Identify which cell holds the provided text, then report its (x, y) central coordinate. 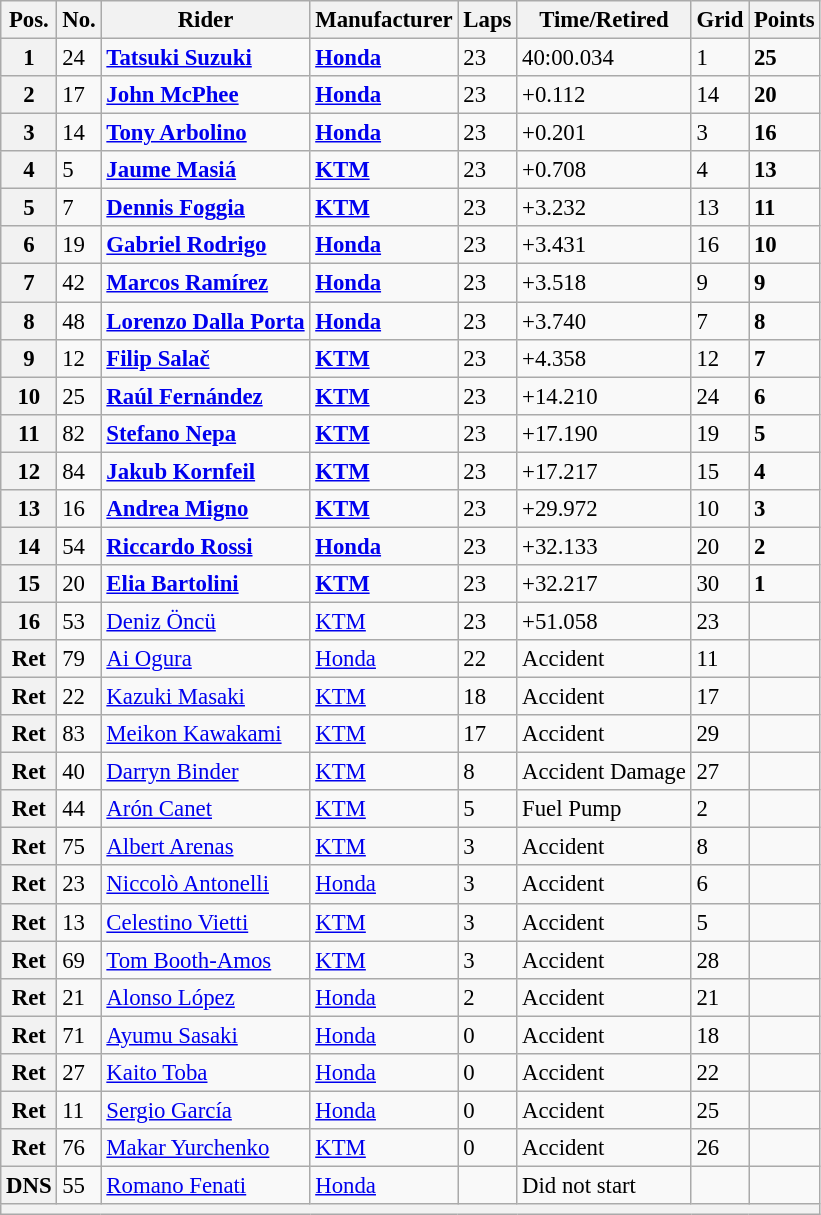
Rider (206, 20)
Fuel Pump (604, 809)
Did not start (604, 1185)
+17.190 (604, 433)
55 (79, 1185)
Filip Salač (206, 358)
42 (79, 283)
+29.972 (604, 509)
Manufacturer (384, 20)
Gabriel Rodrigo (206, 245)
Alonso López (206, 997)
29 (720, 734)
Jakub Kornfeil (206, 471)
Stefano Nepa (206, 433)
54 (79, 546)
Points (784, 20)
Jaume Masiá (206, 170)
Darryn Binder (206, 772)
Grid (720, 20)
No. (79, 20)
Meikon Kawakami (206, 734)
+3.232 (604, 208)
Andrea Migno (206, 509)
48 (79, 321)
+0.201 (604, 133)
30 (720, 584)
Laps (488, 20)
Riccardo Rossi (206, 546)
79 (79, 659)
Makar Yurchenko (206, 1148)
Time/Retired (604, 20)
Dennis Foggia (206, 208)
Tom Booth-Amos (206, 960)
+32.217 (604, 584)
Niccolò Antonelli (206, 885)
Raúl Fernández (206, 396)
Sergio García (206, 1110)
Lorenzo Dalla Porta (206, 321)
DNS (29, 1185)
71 (79, 1035)
+14.210 (604, 396)
Kaito Toba (206, 1073)
+3.431 (604, 245)
82 (79, 433)
Ayumu Sasaki (206, 1035)
Celestino Vietti (206, 922)
Tatsuki Suzuki (206, 58)
Albert Arenas (206, 847)
Ai Ogura (206, 659)
84 (79, 471)
John McPhee (206, 95)
Arón Canet (206, 809)
69 (79, 960)
83 (79, 734)
Tony Arbolino (206, 133)
+3.518 (604, 283)
+17.217 (604, 471)
+0.708 (604, 170)
75 (79, 847)
Kazuki Masaki (206, 697)
76 (79, 1148)
44 (79, 809)
40 (79, 772)
+51.058 (604, 621)
26 (720, 1148)
Pos. (29, 20)
Accident Damage (604, 772)
+3.740 (604, 321)
Romano Fenati (206, 1185)
53 (79, 621)
+4.358 (604, 358)
Elia Bartolini (206, 584)
Marcos Ramírez (206, 283)
40:00.034 (604, 58)
Deniz Öncü (206, 621)
+32.133 (604, 546)
28 (720, 960)
+0.112 (604, 95)
